Return the (X, Y) coordinate for the center point of the cell that contains the specified text.  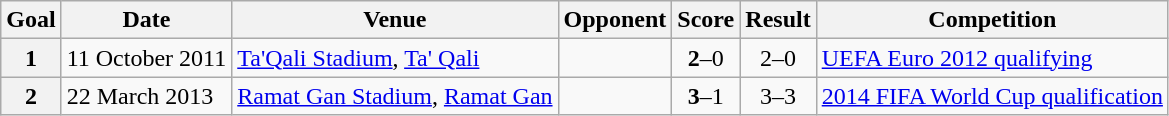
Opponent (615, 20)
1 (31, 58)
Date (146, 20)
Competition (992, 20)
Venue (395, 20)
11 October 2011 (146, 58)
Score (706, 20)
Result (778, 20)
Goal (31, 20)
3–3 (778, 96)
2014 FIFA World Cup qualification (992, 96)
3–1 (706, 96)
Ramat Gan Stadium, Ramat Gan (395, 96)
Ta'Qali Stadium, Ta' Qali (395, 58)
22 March 2013 (146, 96)
UEFA Euro 2012 qualifying (992, 58)
2 (31, 96)
